Find where the given text appears and provide that cell's center as [X, Y] coordinate. 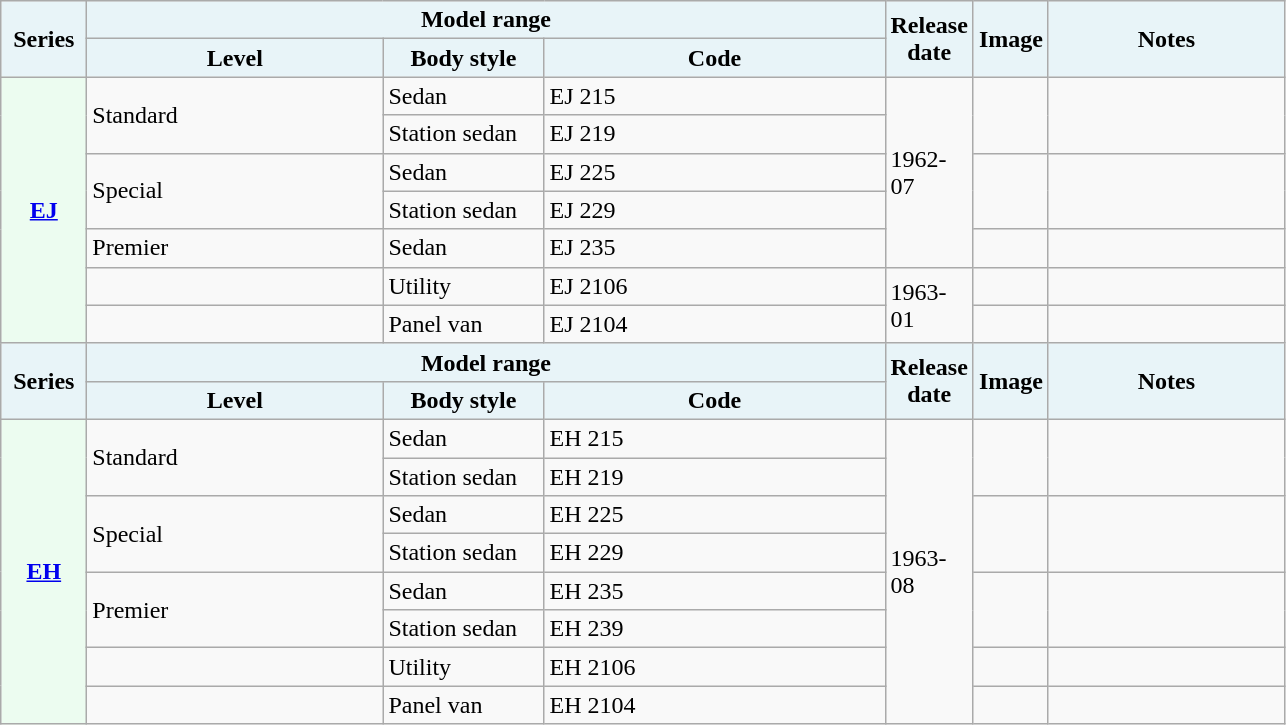
EH 225 [714, 515]
EH 2106 [714, 667]
EJ 219 [714, 134]
EJ [44, 210]
EH 235 [714, 591]
EH 215 [714, 438]
1962-07 [929, 172]
EH [44, 571]
EJ 2104 [714, 324]
1963-01 [929, 305]
EJ 2106 [714, 286]
EH 229 [714, 553]
EJ 229 [714, 210]
EH 219 [714, 477]
EH 2104 [714, 705]
EJ 235 [714, 248]
1963-08 [929, 571]
EJ 215 [714, 96]
EJ 225 [714, 172]
EH 239 [714, 629]
